From the cell containing the given text, extract its center point as (x, y) coordinate. 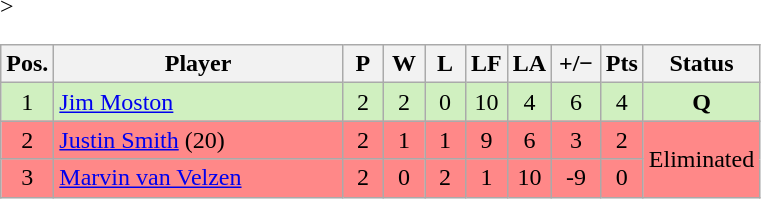
Eliminated (701, 159)
Pos. (28, 64)
LF (487, 64)
+/− (576, 64)
9 (487, 140)
Marvin van Velzen (198, 178)
W (404, 64)
Pts (622, 64)
Q (701, 102)
Jim Moston (198, 102)
-9 (576, 178)
LA (529, 64)
Justin Smith (20) (198, 140)
Status (701, 64)
Player (198, 64)
P (362, 64)
L (444, 64)
